Pinpoint the cell where the given text exists, returning its (X, Y) midpoint coordinate. 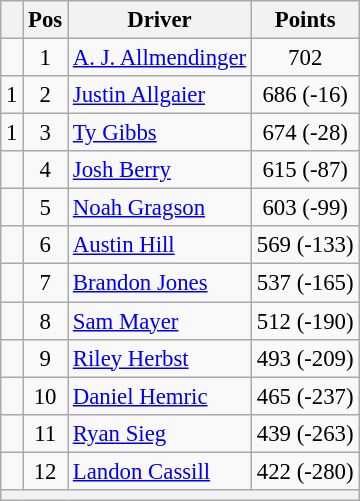
Ty Gibbs (160, 133)
439 (-263) (304, 433)
422 (-280) (304, 471)
702 (304, 58)
465 (-237) (304, 396)
Daniel Hemric (160, 396)
Josh Berry (160, 170)
11 (46, 433)
Austin Hill (160, 245)
Pos (46, 20)
9 (46, 358)
5 (46, 208)
8 (46, 321)
Riley Herbst (160, 358)
4 (46, 170)
686 (-16) (304, 95)
Driver (160, 20)
Points (304, 20)
537 (-165) (304, 283)
615 (-87) (304, 170)
512 (-190) (304, 321)
2 (46, 95)
3 (46, 133)
Ryan Sieg (160, 433)
6 (46, 245)
603 (-99) (304, 208)
493 (-209) (304, 358)
7 (46, 283)
Justin Allgaier (160, 95)
Landon Cassill (160, 471)
Sam Mayer (160, 321)
Noah Gragson (160, 208)
Brandon Jones (160, 283)
674 (-28) (304, 133)
10 (46, 396)
12 (46, 471)
569 (-133) (304, 245)
A. J. Allmendinger (160, 58)
